Find where the given text appears and provide that cell's center as [X, Y] coordinate. 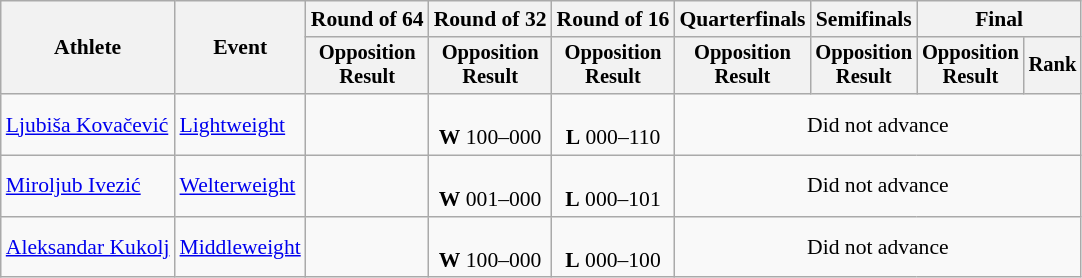
Round of 16 [614, 19]
Miroljub Ivezić [88, 186]
Aleksandar Kukolj [88, 248]
Round of 32 [490, 19]
L 000–101 [614, 186]
Lightweight [240, 124]
Event [240, 48]
L 000–110 [614, 124]
Semifinals [864, 19]
L 000–100 [614, 248]
Welterweight [240, 186]
Ljubiša Kovačević [88, 124]
Athlete [88, 48]
Round of 64 [368, 19]
Final [999, 19]
Rank [1053, 66]
Middleweight [240, 248]
W 001–000 [490, 186]
Quarterfinals [742, 19]
